Output the (x, y) coordinate of the center of the cell containing the given text.  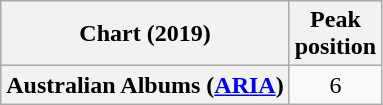
Australian Albums (ARIA) (145, 85)
Chart (2019) (145, 34)
6 (335, 85)
Peakposition (335, 34)
